Detect which cell encompasses the target text, then output its (X, Y) center coordinate. 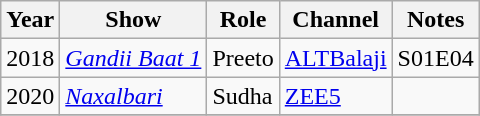
Notes (436, 20)
ALTBalaji (336, 58)
Gandii Baat 1 (134, 58)
Role (243, 20)
Sudha (243, 96)
Year (30, 20)
Show (134, 20)
2020 (30, 96)
S01E04 (436, 58)
Preeto (243, 58)
ZEE5 (336, 96)
Channel (336, 20)
2018 (30, 58)
Naxalbari (134, 96)
